Pinpoint the cell where the given text exists, returning its [x, y] midpoint coordinate. 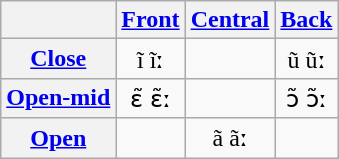
ɔ̃ ɔ̃ː [306, 98]
Close [58, 59]
ĩ ĩː [150, 59]
ũ ũː [306, 59]
Open [58, 138]
Open-mid [58, 98]
Central [230, 20]
ɛ̃ ɛ̃ː [150, 98]
Back [306, 20]
Front [150, 20]
ã ãː [230, 138]
